Find where the given text appears and provide that cell's center as [X, Y] coordinate. 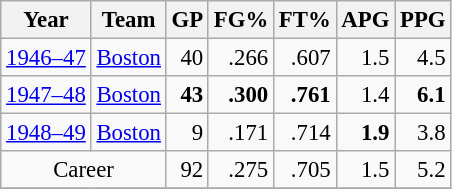
1948–49 [46, 133]
.714 [304, 133]
.266 [240, 58]
9 [187, 133]
1.9 [366, 133]
.607 [304, 58]
40 [187, 58]
4.5 [423, 58]
Team [128, 20]
3.8 [423, 133]
92 [187, 170]
Year [46, 20]
1.4 [366, 95]
5.2 [423, 170]
.171 [240, 133]
FG% [240, 20]
PPG [423, 20]
.705 [304, 170]
FT% [304, 20]
1946–47 [46, 58]
6.1 [423, 95]
.275 [240, 170]
1947–48 [46, 95]
.300 [240, 95]
APG [366, 20]
.761 [304, 95]
43 [187, 95]
Career [84, 170]
GP [187, 20]
